Provide the [X, Y] coordinate of the cell's center where the given text is located.  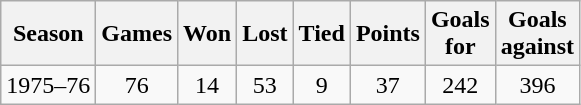
Games [137, 34]
53 [265, 85]
76 [137, 85]
9 [322, 85]
14 [208, 85]
Lost [265, 34]
Goalsagainst [537, 34]
Points [388, 34]
Won [208, 34]
242 [460, 85]
37 [388, 85]
396 [537, 85]
Tied [322, 34]
Season [48, 34]
Goalsfor [460, 34]
1975–76 [48, 85]
